Scan for the cell matching the given text and deliver its [x, y] coordinate at center. 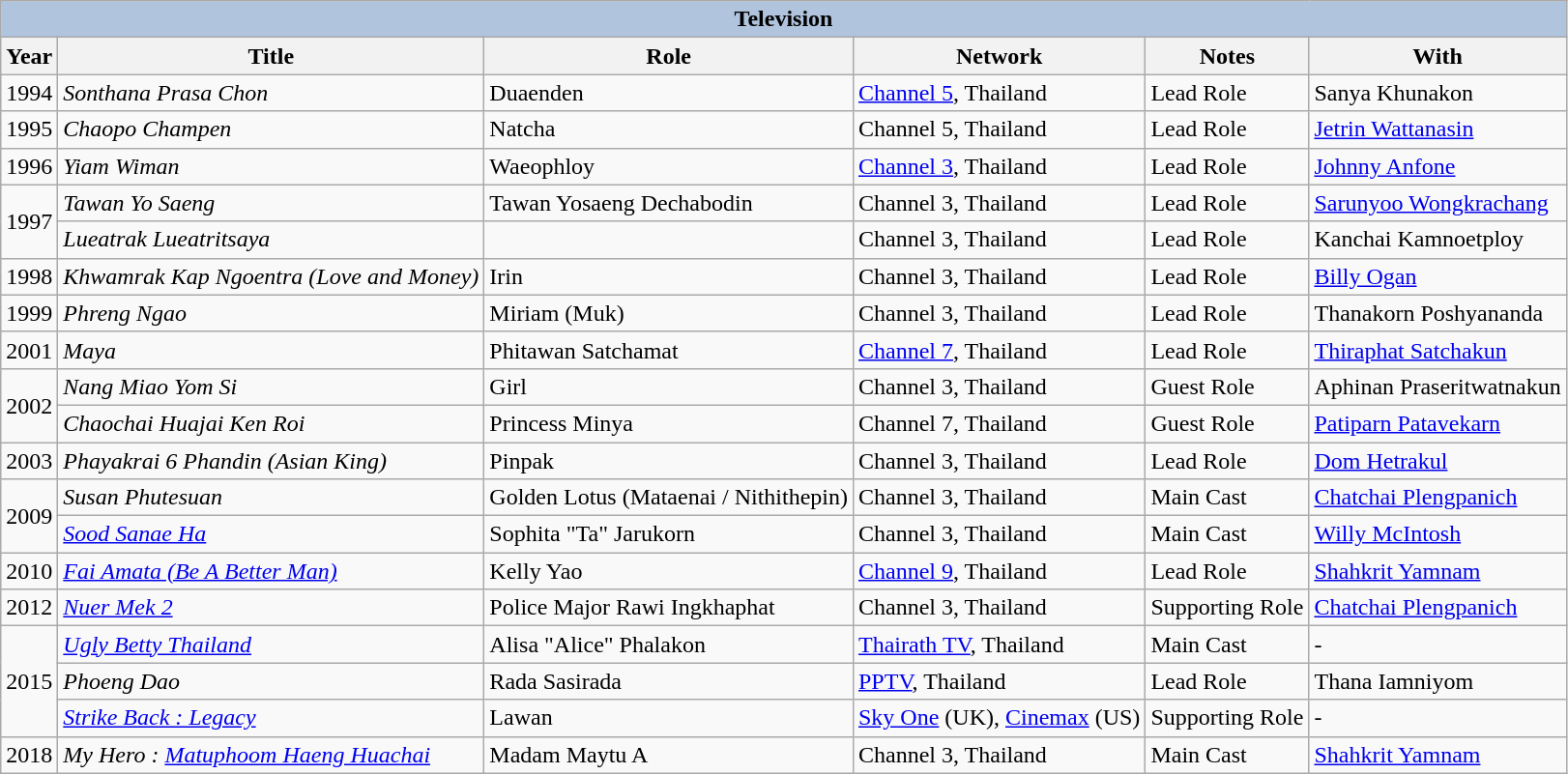
Nang Miao Yom Si [271, 387]
Title [271, 56]
Sanya Khunakon [1437, 93]
2001 [29, 350]
PPTV, Thailand [999, 681]
Rada Sasirada [669, 681]
Patiparn Patavekarn [1437, 423]
2015 [29, 681]
Aphinan Praseritwatnakun [1437, 387]
Alisa "Alice" Phalakon [669, 645]
Dom Hetrakul [1437, 461]
1995 [29, 129]
Chaopo Champen [271, 129]
Thiraphat Satchakun [1437, 350]
Princess Minya [669, 423]
Miriam (Muk) [669, 313]
Chaochai Huajai Ken Roi [271, 423]
2018 [29, 755]
Police Major Rawi Ingkhaphat [669, 608]
Madam Maytu A [669, 755]
Kanchai Kamnoetploy [1437, 240]
Yiam Wiman [271, 166]
Duaenden [669, 93]
Lawan [669, 718]
2010 [29, 571]
Golden Lotus (Mataenai / Nithithepin) [669, 498]
Sonthana Prasa Chon [271, 93]
Susan Phutesuan [271, 498]
2009 [29, 516]
Phreng Ngao [271, 313]
Irin [669, 276]
Natcha [669, 129]
2012 [29, 608]
Billy Ogan [1437, 276]
Notes [1228, 56]
Phoeng Dao [271, 681]
Johnny Anfone [1437, 166]
Phayakrai 6 Phandin (Asian King) [271, 461]
Sophita "Ta" Jarukorn [669, 534]
Television [784, 19]
Maya [271, 350]
Year [29, 56]
Thairath TV, Thailand [999, 645]
1994 [29, 93]
Thanakorn Poshyananda [1437, 313]
Sarunyoo Wongkrachang [1437, 203]
1997 [29, 221]
Tawan Yosaeng Dechabodin [669, 203]
Girl [669, 387]
Khwamrak Kap Ngoentra (Love and Money) [271, 276]
Ugly Betty Thailand [271, 645]
1999 [29, 313]
Kelly Yao [669, 571]
Network [999, 56]
Channel 9, Thailand [999, 571]
Pinpak [669, 461]
Fai Amata (Be A Better Man) [271, 571]
Phitawan Satchamat [669, 350]
Strike Back : Legacy [271, 718]
With [1437, 56]
1996 [29, 166]
Willy McIntosh [1437, 534]
Jetrin Wattanasin [1437, 129]
Lueatrak Lueatritsaya [271, 240]
Role [669, 56]
My Hero : Matuphoom Haeng Huachai [271, 755]
1998 [29, 276]
Waeophloy [669, 166]
2003 [29, 461]
2002 [29, 405]
Sky One (UK), Cinemax (US) [999, 718]
Sood Sanae Ha [271, 534]
Tawan Yo Saeng [271, 203]
Thana Iamniyom [1437, 681]
Nuer Mek 2 [271, 608]
